Locate the cell with the specified text and output its (x, y) center coordinate. 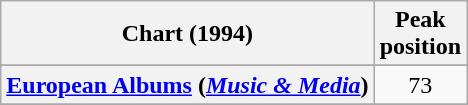
Chart (1994) (188, 34)
European Albums (Music & Media) (188, 85)
Peakposition (420, 34)
73 (420, 85)
